Find where the given text appears and provide that cell's center as (x, y) coordinate. 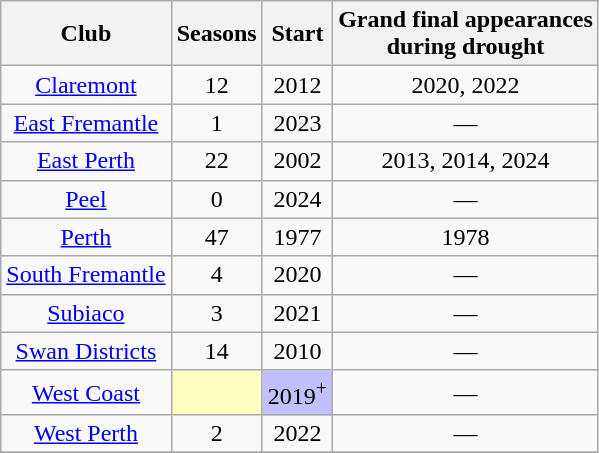
12 (216, 85)
2019+ (297, 392)
South Fremantle (86, 275)
2002 (297, 161)
East Fremantle (86, 123)
2020, 2022 (466, 85)
West Coast (86, 392)
2021 (297, 313)
2013, 2014, 2024 (466, 161)
Claremont (86, 85)
22 (216, 161)
47 (216, 237)
Peel (86, 199)
2020 (297, 275)
3 (216, 313)
East Perth (86, 161)
1977 (297, 237)
1978 (466, 237)
Perth (86, 237)
2023 (297, 123)
4 (216, 275)
Seasons (216, 34)
Grand final appearancesduring drought (466, 34)
Swan Districts (86, 351)
Start (297, 34)
2 (216, 434)
2012 (297, 85)
0 (216, 199)
Subiaco (86, 313)
1 (216, 123)
Club (86, 34)
West Perth (86, 434)
14 (216, 351)
2010 (297, 351)
2024 (297, 199)
2022 (297, 434)
